Scan for the cell matching the given text and deliver its [X, Y] coordinate at center. 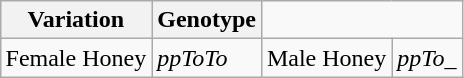
ppToTo [207, 58]
Genotype [207, 20]
Variation [76, 20]
Male Honey [326, 58]
Female Honey [76, 58]
ppTo_ [427, 58]
